Provide the (X, Y) coordinate of the cell's center where the given text is located.  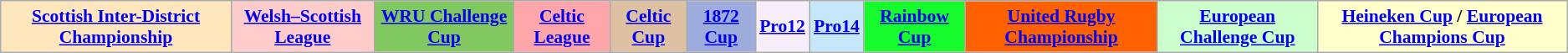
Welsh–Scottish League (303, 27)
Rainbow Cup (915, 27)
Pro14 (836, 27)
Pro12 (783, 27)
Scottish Inter-District Championship (116, 27)
1872 Cup (722, 27)
United Rugby Championship (1061, 27)
Celtic League (562, 27)
WRU Challenge Cup (443, 27)
Celtic Cup (648, 27)
European Challenge Cup (1238, 27)
Heineken Cup / European Champions Cup (1442, 27)
